Identify which cell holds the provided text, then report its (X, Y) central coordinate. 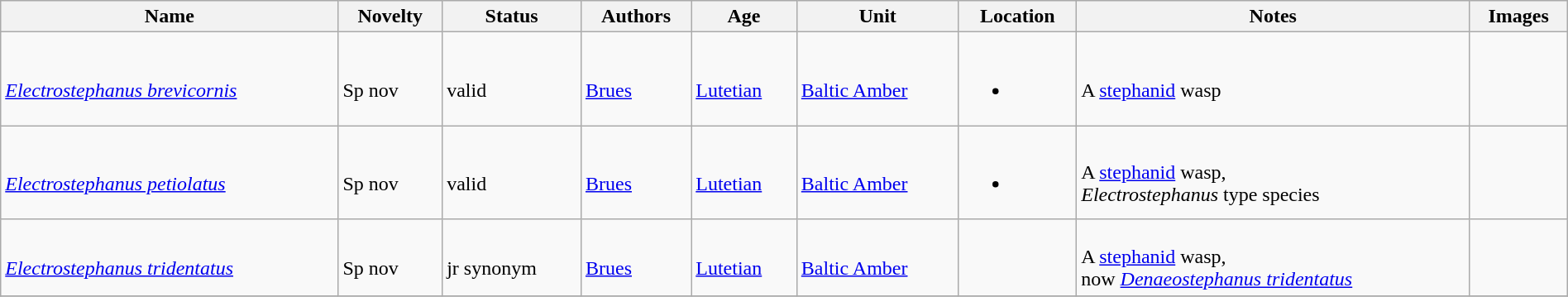
A stephanid wasp (1274, 79)
Electrostephanus tridentatus (170, 257)
Unit (877, 17)
jr synonym (512, 257)
A stephanid wasp, now Denaeostephanus tridentatus (1274, 257)
Images (1518, 17)
Location (1017, 17)
Name (170, 17)
Authors (635, 17)
Novelty (390, 17)
Electrostephanus brevicornis (170, 79)
Electrostephanus petiolatus (170, 172)
A stephanid wasp, Electrostephanus type species (1274, 172)
Notes (1274, 17)
Age (744, 17)
Status (512, 17)
